Determine the (X, Y) coordinate at the center of the cell enclosing the given text.  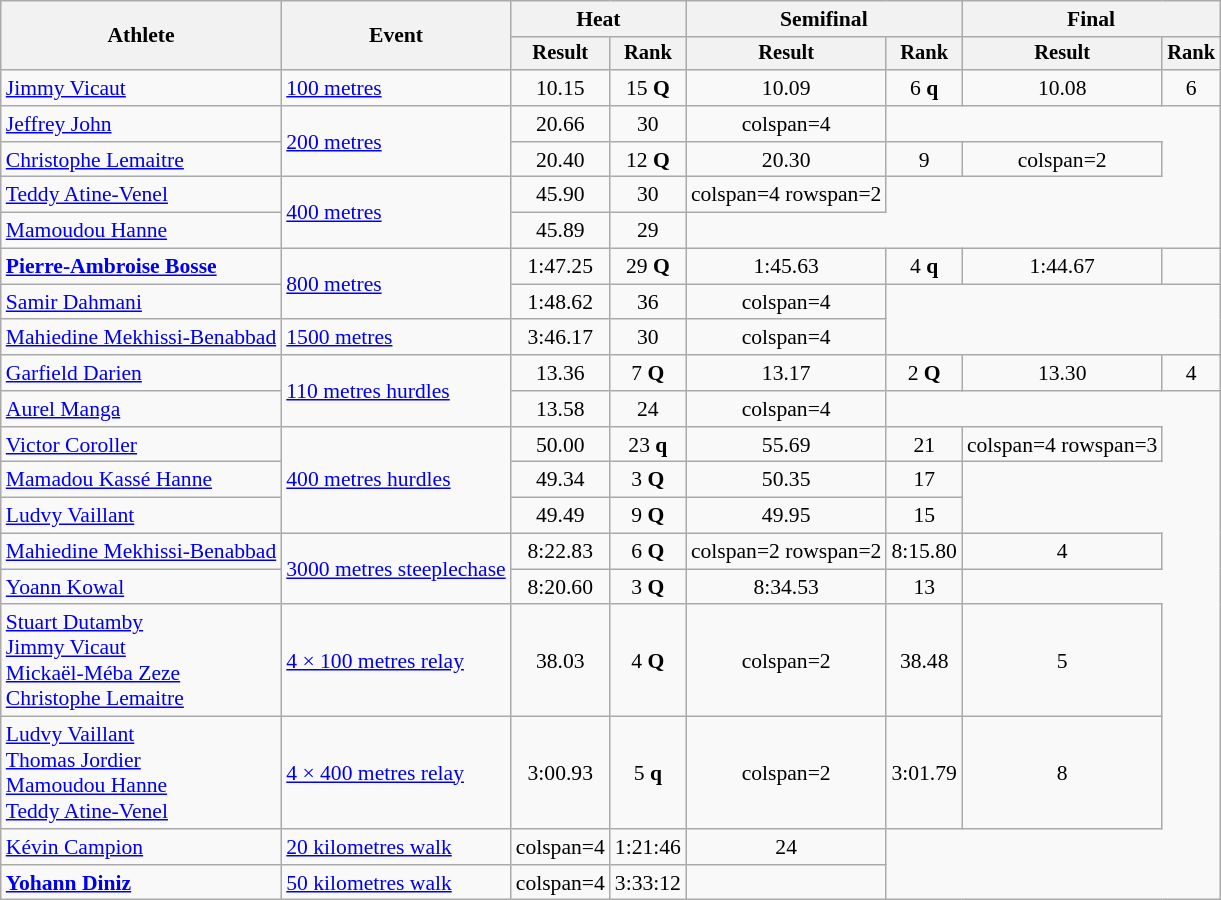
Mamoudou Hanne (141, 231)
8:34.53 (786, 587)
49.34 (560, 480)
7 Q (648, 373)
12 Q (648, 160)
800 metres (396, 284)
20.40 (560, 160)
200 metres (396, 142)
Semifinal (824, 19)
1:44.67 (1062, 267)
10.09 (786, 88)
colspan=4 rowspan=2 (786, 195)
Kévin Campion (141, 847)
36 (648, 302)
13.17 (786, 373)
20.66 (560, 124)
Event (396, 36)
Mamadou Kassé Hanne (141, 480)
13.36 (560, 373)
20.30 (786, 160)
29 (648, 231)
colspan=2 rowspan=2 (786, 552)
3:46.17 (560, 338)
5 (1062, 661)
4 q (924, 267)
Ludvy VaillantThomas JordierMamoudou HanneTeddy Atine-Venel (141, 773)
1:45.63 (786, 267)
1:48.62 (560, 302)
3:01.79 (924, 773)
Final (1091, 19)
1500 metres (396, 338)
20 kilometres walk (396, 847)
Athlete (141, 36)
8:22.83 (560, 552)
6 q (924, 88)
50.00 (560, 445)
10.08 (1062, 88)
45.89 (560, 231)
29 Q (648, 267)
1:21:46 (648, 847)
110 metres hurdles (396, 390)
17 (924, 480)
Heat (598, 19)
9 (924, 160)
Teddy Atine-Venel (141, 195)
9 Q (648, 516)
13.58 (560, 409)
Victor Coroller (141, 445)
Christophe Lemaitre (141, 160)
4 × 400 metres relay (396, 773)
Jeffrey John (141, 124)
8:15.80 (924, 552)
38.03 (560, 661)
Aurel Manga (141, 409)
38.48 (924, 661)
400 metres hurdles (396, 480)
8:20.60 (560, 587)
400 metres (396, 212)
13.30 (1062, 373)
23 q (648, 445)
6 (1191, 88)
21 (924, 445)
Pierre-Ambroise Bosse (141, 267)
3000 metres steeplechase (396, 570)
Garfield Darien (141, 373)
colspan=4 rowspan=3 (1062, 445)
13 (924, 587)
50.35 (786, 480)
100 metres (396, 88)
45.90 (560, 195)
Stuart DutambyJimmy VicautMickaël-Méba ZezeChristophe Lemaitre (141, 661)
49.95 (786, 516)
Ludvy Vaillant (141, 516)
1:47.25 (560, 267)
15 Q (648, 88)
5 q (648, 773)
49.49 (560, 516)
Jimmy Vicaut (141, 88)
15 (924, 516)
8 (1062, 773)
2 Q (924, 373)
Yoann Kowal (141, 587)
Samir Dahmani (141, 302)
10.15 (560, 88)
4 Q (648, 661)
55.69 (786, 445)
4 × 100 metres relay (396, 661)
3:00.93 (560, 773)
6 Q (648, 552)
